Extract the [x, y] coordinate from the center of the cell holding the provided text.  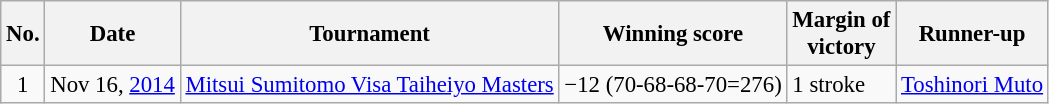
Mitsui Sumitomo Visa Taiheiyo Masters [370, 85]
1 [23, 85]
−12 (70-68-68-70=276) [673, 85]
Winning score [673, 34]
Tournament [370, 34]
No. [23, 34]
Runner-up [972, 34]
Toshinori Muto [972, 85]
Nov 16, 2014 [112, 85]
1 stroke [842, 85]
Date [112, 34]
Margin ofvictory [842, 34]
